Capture the cell that displays the provided text and extract its (X, Y) central coordinate. 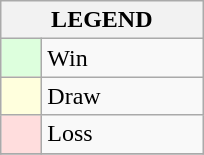
Draw (122, 96)
LEGEND (102, 20)
Loss (122, 134)
Win (122, 58)
